Output the (X, Y) coordinate of the center of the cell containing the given text.  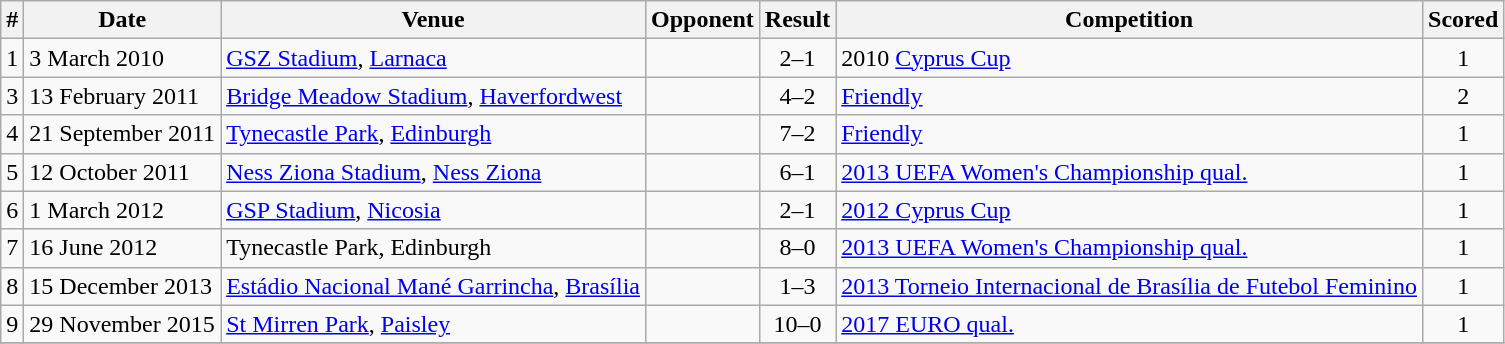
Ness Ziona Stadium, Ness Ziona (434, 172)
9 (12, 324)
3 (12, 96)
5 (12, 172)
16 June 2012 (122, 248)
7 (12, 248)
Opponent (703, 20)
2017 EURO qual. (1130, 324)
2010 Cyprus Cup (1130, 58)
10–0 (797, 324)
21 September 2011 (122, 134)
Result (797, 20)
8 (12, 286)
2012 Cyprus Cup (1130, 210)
Estádio Nacional Mané Garrincha, Brasília (434, 286)
GSP Stadium, Nicosia (434, 210)
Venue (434, 20)
7–2 (797, 134)
4–2 (797, 96)
GSZ Stadium, Larnaca (434, 58)
13 February 2011 (122, 96)
4 (12, 134)
Scored (1464, 20)
29 November 2015 (122, 324)
6 (12, 210)
6–1 (797, 172)
12 October 2011 (122, 172)
St Mirren Park, Paisley (434, 324)
2013 Torneio Internacional de Brasília de Futebol Feminino (1130, 286)
3 March 2010 (122, 58)
15 December 2013 (122, 286)
Competition (1130, 20)
Date (122, 20)
1 March 2012 (122, 210)
1–3 (797, 286)
# (12, 20)
Bridge Meadow Stadium, Haverfordwest (434, 96)
2 (1464, 96)
8–0 (797, 248)
